Capture the cell that displays the provided text and extract its (x, y) central coordinate. 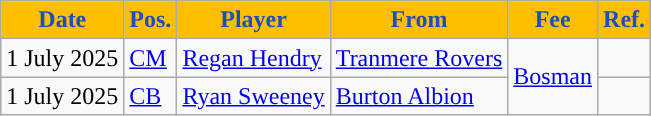
Ryan Sweeney (254, 96)
Bosman (553, 77)
CB (150, 96)
Date (62, 20)
Ref. (624, 20)
Pos. (150, 20)
Burton Albion (418, 96)
Fee (553, 20)
Tranmere Rovers (418, 58)
Player (254, 20)
CM (150, 58)
Regan Hendry (254, 58)
From (418, 20)
